Locate the cell with the specified text and output its [x, y] center coordinate. 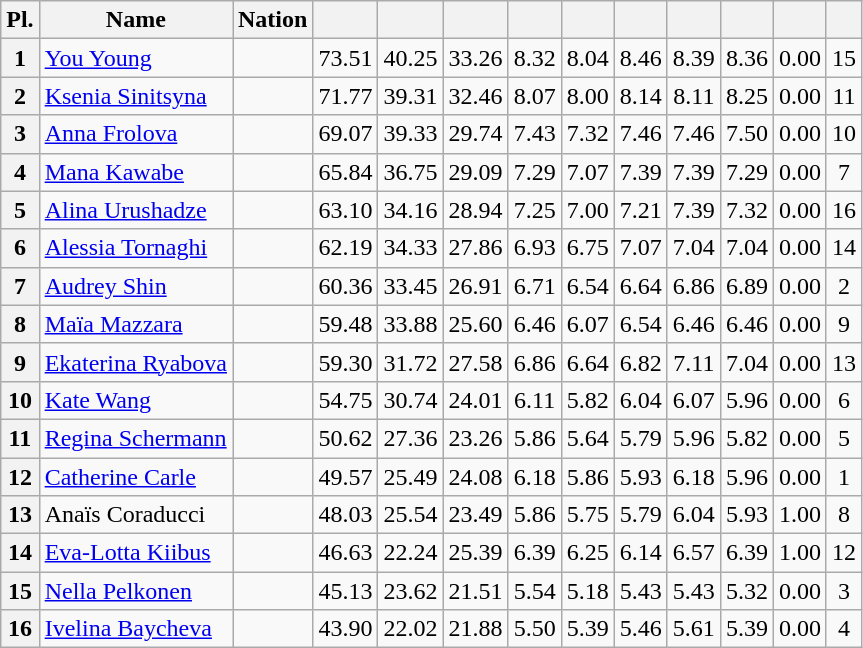
48.03 [346, 515]
Nella Pelkonen [136, 591]
39.31 [410, 96]
8.25 [746, 96]
6.11 [534, 400]
Catherine Carle [136, 477]
40.25 [410, 58]
22.24 [410, 553]
31.72 [410, 362]
Regina Schermann [136, 438]
43.90 [346, 629]
Ivelina Baycheva [136, 629]
Audrey Shin [136, 286]
You Young [136, 58]
Alessia Tornaghi [136, 248]
Name [136, 20]
Anna Frolova [136, 134]
Anaïs Coraducci [136, 515]
8.46 [640, 58]
7.21 [640, 210]
25.49 [410, 477]
6.14 [640, 553]
27.36 [410, 438]
Ekaterina Ryabova [136, 362]
6.89 [746, 286]
59.30 [346, 362]
8.39 [694, 58]
26.91 [476, 286]
5.50 [534, 629]
Maïa Mazzara [136, 324]
49.57 [346, 477]
73.51 [346, 58]
33.45 [410, 286]
21.88 [476, 629]
33.88 [410, 324]
6.57 [694, 553]
62.19 [346, 248]
8.32 [534, 58]
23.62 [410, 591]
6.71 [534, 286]
60.36 [346, 286]
Ksenia Sinitsyna [136, 96]
46.63 [346, 553]
27.86 [476, 248]
39.33 [410, 134]
8.00 [588, 96]
5.54 [534, 591]
30.74 [410, 400]
5.46 [640, 629]
8.04 [588, 58]
28.94 [476, 210]
23.26 [476, 438]
7.25 [534, 210]
50.62 [346, 438]
21.51 [476, 591]
8.11 [694, 96]
65.84 [346, 172]
24.01 [476, 400]
6.75 [588, 248]
69.07 [346, 134]
29.74 [476, 134]
6.93 [534, 248]
25.39 [476, 553]
36.75 [410, 172]
59.48 [346, 324]
27.58 [476, 362]
Eva-Lotta Kiibus [136, 553]
5.18 [588, 591]
Nation [272, 20]
63.10 [346, 210]
5.61 [694, 629]
7.43 [534, 134]
25.54 [410, 515]
5.64 [588, 438]
45.13 [346, 591]
25.60 [476, 324]
22.02 [410, 629]
8.14 [640, 96]
6.25 [588, 553]
Pl. [20, 20]
Mana Kawabe [136, 172]
32.46 [476, 96]
34.33 [410, 248]
6.82 [640, 362]
5.75 [588, 515]
8.07 [534, 96]
24.08 [476, 477]
54.75 [346, 400]
7.11 [694, 362]
Kate Wang [136, 400]
7.00 [588, 210]
71.77 [346, 96]
34.16 [410, 210]
8.36 [746, 58]
Alina Urushadze [136, 210]
7.50 [746, 134]
23.49 [476, 515]
29.09 [476, 172]
5.32 [746, 591]
33.26 [476, 58]
